Capture the cell that displays the provided text and extract its [X, Y] central coordinate. 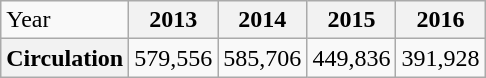
Circulation [65, 58]
579,556 [174, 58]
585,706 [262, 58]
391,928 [440, 58]
2015 [352, 20]
2013 [174, 20]
Year [65, 20]
2014 [262, 20]
449,836 [352, 58]
2016 [440, 20]
